For the text-containing cell, return its midpoint in (x, y) coordinate format. 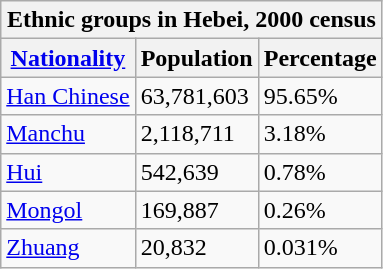
2,118,711 (196, 134)
Nationality (68, 58)
Population (196, 58)
Zhuang (68, 248)
0.26% (320, 210)
Hui (68, 172)
0.031% (320, 248)
Han Chinese (68, 96)
169,887 (196, 210)
Percentage (320, 58)
20,832 (196, 248)
Manchu (68, 134)
Mongol (68, 210)
95.65% (320, 96)
0.78% (320, 172)
3.18% (320, 134)
542,639 (196, 172)
63,781,603 (196, 96)
Ethnic groups in Hebei, 2000 census (192, 20)
